Extract the [X, Y] coordinate from the center of the cell holding the provided text.  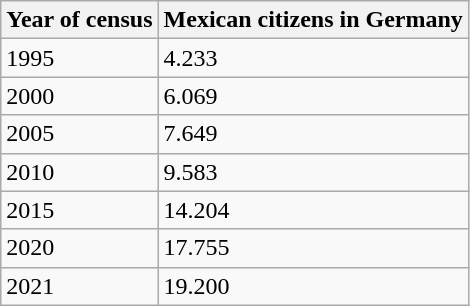
14.204 [313, 210]
Mexican citizens in Germany [313, 20]
2021 [80, 286]
7.649 [313, 134]
6.069 [313, 96]
2010 [80, 172]
17.755 [313, 248]
19.200 [313, 286]
2015 [80, 210]
1995 [80, 58]
9.583 [313, 172]
4.233 [313, 58]
2000 [80, 96]
2005 [80, 134]
2020 [80, 248]
Year of census [80, 20]
